For the text-containing cell, return its midpoint in [X, Y] coordinate format. 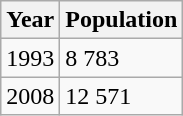
Population [122, 20]
Year [30, 20]
1993 [30, 58]
8 783 [122, 58]
2008 [30, 96]
12 571 [122, 96]
